Locate the cell with the specified text and output its (X, Y) center coordinate. 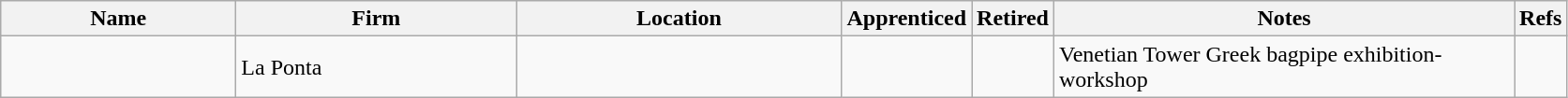
Apprenticed (907, 19)
Firm (377, 19)
La Ponta (377, 67)
Location (679, 19)
Retired (1013, 19)
Name (118, 19)
Notes (1284, 19)
Venetian Tower Greek bagpipe exhibition-workshop (1284, 67)
Refs (1541, 19)
